Scan for the cell matching the given text and deliver its [X, Y] coordinate at center. 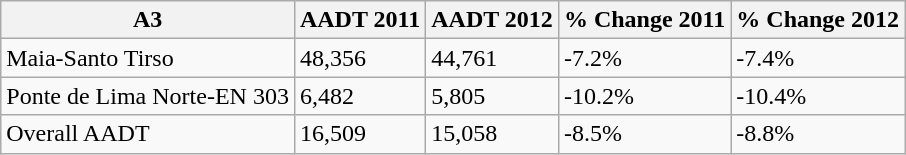
AADT 2012 [492, 20]
-7.4% [818, 58]
-7.2% [644, 58]
5,805 [492, 96]
% Change 2012 [818, 20]
44,761 [492, 58]
A3 [148, 20]
6,482 [360, 96]
Maia-Santo Tirso [148, 58]
Ponte de Lima Norte-EN 303 [148, 96]
-8.5% [644, 134]
-10.2% [644, 96]
15,058 [492, 134]
-10.4% [818, 96]
-8.8% [818, 134]
AADT 2011 [360, 20]
16,509 [360, 134]
Overall AADT [148, 134]
% Change 2011 [644, 20]
48,356 [360, 58]
